Extract the [X, Y] coordinate from the center of the cell holding the provided text.  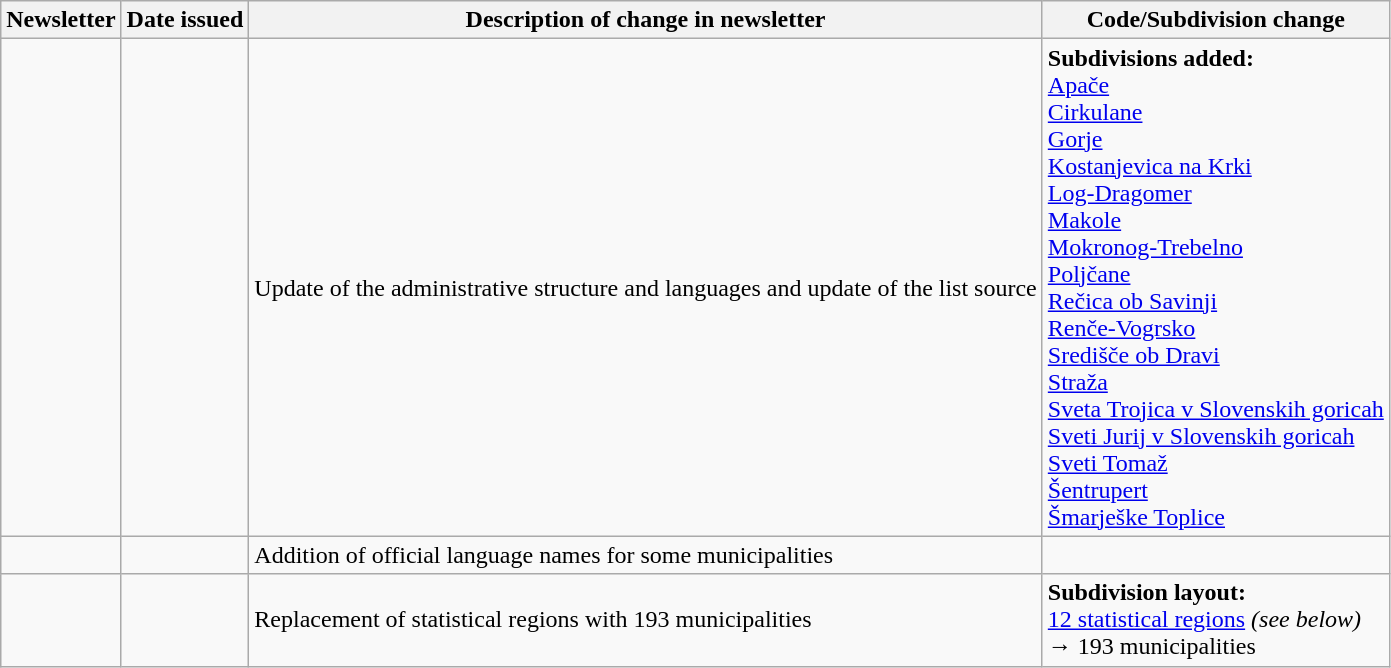
Subdivision layout: 12 statistical regions (see below) → 193 municipalities [1216, 620]
Update of the administrative structure and languages and update of the list source [646, 288]
Newsletter [61, 20]
Date issued [185, 20]
Addition of official language names for some municipalities [646, 555]
Code/Subdivision change [1216, 20]
Replacement of statistical regions with 193 municipalities [646, 620]
Description of change in newsletter [646, 20]
